Capture the cell that displays the provided text and extract its (X, Y) central coordinate. 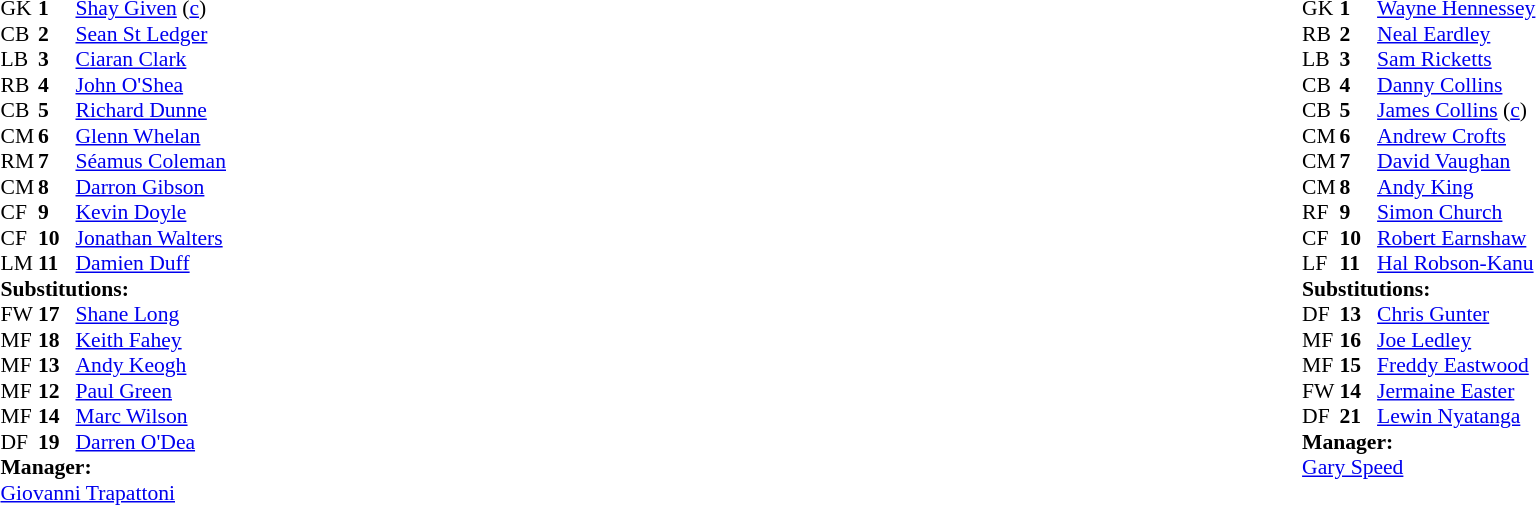
Richard Dunne (151, 111)
Danny Collins (1456, 85)
Ciaran Clark (151, 59)
Andy King (1456, 187)
18 (57, 340)
John O'Shea (151, 85)
LM (19, 263)
RF (1321, 213)
Darron Gibson (151, 187)
Paul Green (151, 391)
Séamus Coleman (151, 161)
James Collins (c) (1456, 111)
Marc Wilson (151, 417)
Gary Speed (1418, 467)
David Vaughan (1456, 161)
RM (19, 161)
Damien Duff (151, 263)
Robert Earnshaw (1456, 238)
Kevin Doyle (151, 213)
Keith Fahey (151, 340)
Freddy Eastwood (1456, 365)
16 (1359, 340)
Lewin Nyatanga (1456, 417)
Simon Church (1456, 213)
Joe Ledley (1456, 340)
15 (1359, 365)
Sam Ricketts (1456, 59)
12 (57, 391)
Sean St Ledger (151, 34)
Neal Eardley (1456, 34)
Hal Robson-Kanu (1456, 263)
Jonathan Walters (151, 238)
Darren O'Dea (151, 442)
19 (57, 442)
21 (1359, 417)
Jermaine Easter (1456, 391)
Shane Long (151, 315)
Andy Keogh (151, 365)
17 (57, 315)
LF (1321, 263)
Andrew Crofts (1456, 136)
Chris Gunter (1456, 315)
Glenn Whelan (151, 136)
